Locate the cell with the specified text and output its [x, y] center coordinate. 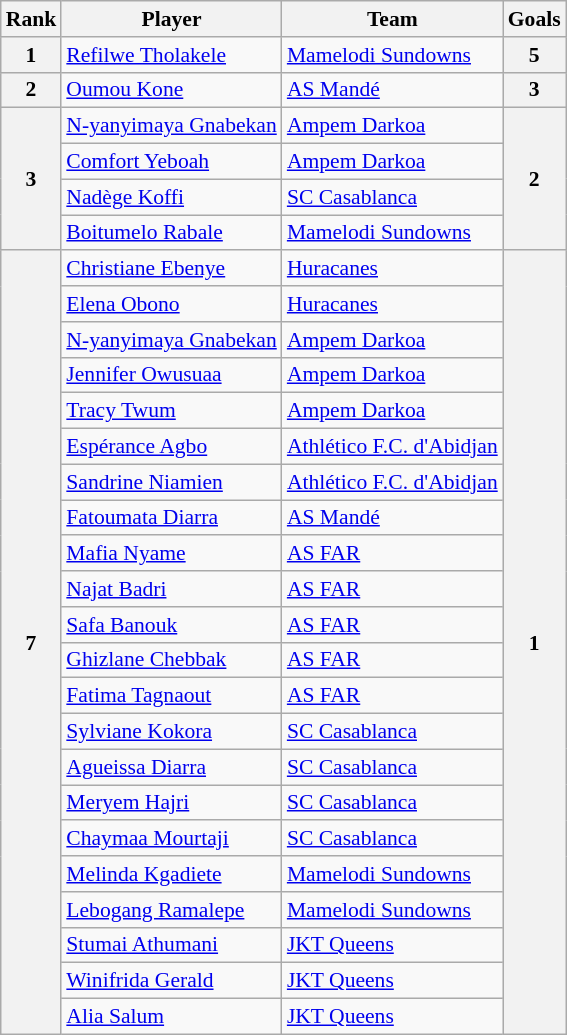
Sandrine Niamien [172, 482]
Lebogang Ramalepe [172, 910]
Tracy Twum [172, 411]
Player [172, 19]
Safa Banouk [172, 625]
Najat Badri [172, 589]
Sylviane Kokora [172, 732]
Rank [32, 19]
Alia Salum [172, 1017]
Mafia Nyame [172, 554]
Boitumelo Rabale [172, 233]
Espérance Agbo [172, 447]
Fatima Tagnaout [172, 696]
Refilwe Tholakele [172, 55]
7 [32, 643]
Melinda Kgadiete [172, 874]
Ghizlane Chebbak [172, 660]
Comfort Yeboah [172, 162]
5 [534, 55]
Jennifer Owusuaa [172, 375]
Agueissa Diarra [172, 767]
Christiane Ebenye [172, 269]
Goals [534, 19]
Team [392, 19]
Winifrida Gerald [172, 981]
Fatoumata Diarra [172, 518]
Nadège Koffi [172, 197]
Meryem Hajri [172, 803]
Chaymaa Mourtaji [172, 839]
Stumai Athumani [172, 945]
Elena Obono [172, 304]
Oumou Kone [172, 90]
